Return [x, y] of the center of cell containing provided text 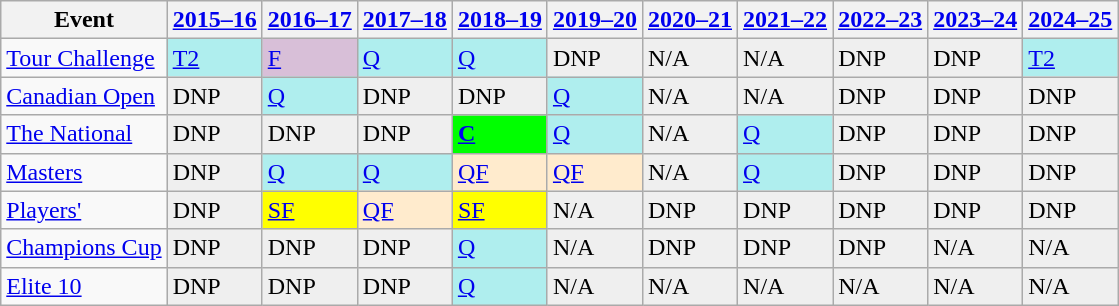
Canadian Open [84, 96]
Champions Cup [84, 248]
2018–19 [500, 20]
F [310, 58]
2023–24 [976, 20]
2021–22 [786, 20]
Players' [84, 210]
2022–23 [880, 20]
2020–21 [690, 20]
Tour Challenge [84, 58]
2015–16 [214, 20]
2016–17 [310, 20]
2024–25 [1070, 20]
The National [84, 134]
2017–18 [404, 20]
C [500, 134]
Masters [84, 172]
Event [84, 20]
Elite 10 [84, 286]
2019–20 [594, 20]
